Extract the (X, Y) coordinate from the center of the cell holding the provided text.  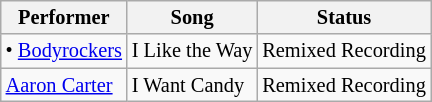
Performer (64, 17)
Aaron Carter (64, 85)
• Bodyrockers (64, 51)
Status (344, 17)
I Want Candy (192, 85)
Song (192, 17)
I Like the Way (192, 51)
